From the cell containing the given text, extract its center point as (x, y) coordinate. 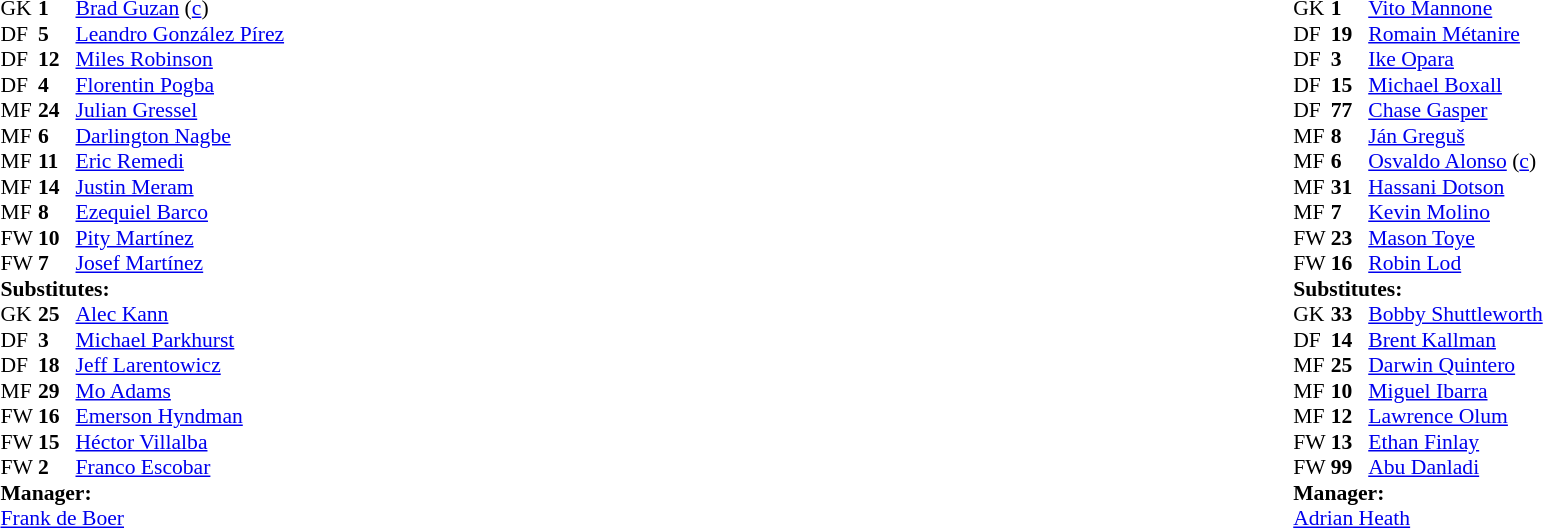
Josef Martínez (180, 263)
Eric Remedi (180, 161)
Leandro González Pírez (180, 34)
Alec Kann (180, 315)
Mason Toye (1455, 238)
29 (57, 391)
Héctor Villalba (180, 442)
Lawrence Olum (1455, 417)
Ján Greguš (1455, 136)
Michael Parkhurst (180, 340)
2 (57, 467)
24 (57, 111)
31 (1350, 187)
33 (1350, 315)
Darwin Quintero (1455, 365)
11 (57, 161)
99 (1350, 467)
Emerson Hyndman (180, 417)
Miguel Ibarra (1455, 391)
Ike Opara (1455, 59)
Osvaldo Alonso (c) (1455, 161)
Romain Métanire (1455, 34)
Robin Lod (1455, 263)
Ezequiel Barco (180, 213)
77 (1350, 111)
Brent Kallman (1455, 340)
18 (57, 365)
Ethan Finlay (1455, 442)
4 (57, 85)
Kevin Molino (1455, 213)
19 (1350, 34)
Mo Adams (180, 391)
Pity Martínez (180, 238)
Michael Boxall (1455, 85)
5 (57, 34)
Chase Gasper (1455, 111)
Justin Meram (180, 187)
23 (1350, 238)
Julian Gressel (180, 111)
Abu Danladi (1455, 467)
13 (1350, 442)
Hassani Dotson (1455, 187)
Jeff Larentowicz (180, 365)
Bobby Shuttleworth (1455, 315)
Darlington Nagbe (180, 136)
Franco Escobar (180, 467)
Florentin Pogba (180, 85)
Miles Robinson (180, 59)
